Determine the [x, y] coordinate at the center of the cell enclosing the given text.  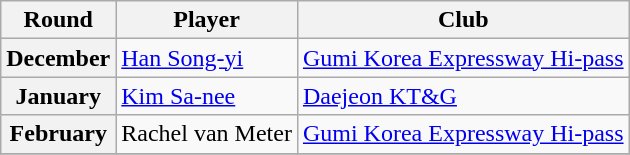
Kim Sa-nee [207, 96]
Daejeon KT&G [463, 96]
Round [58, 20]
February [58, 134]
Rachel van Meter [207, 134]
Han Song-yi [207, 58]
Player [207, 20]
December [58, 58]
Club [463, 20]
January [58, 96]
